Provide the [x, y] coordinate of the cell's center where the given text is located.  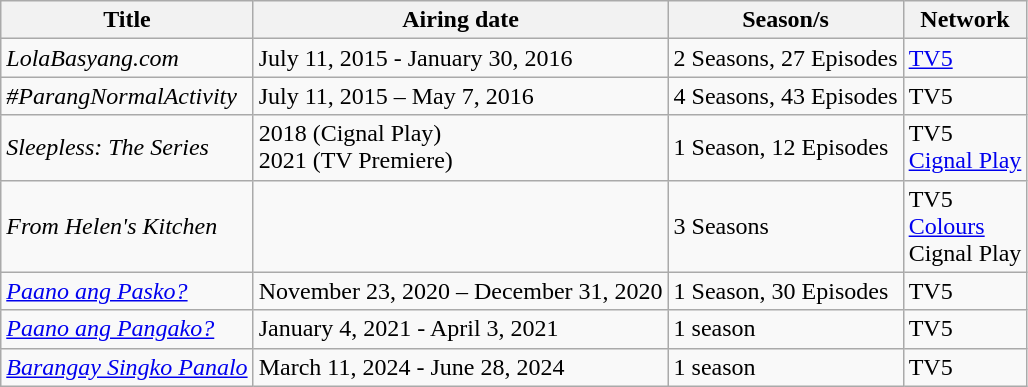
July 11, 2015 – May 7, 2016 [460, 96]
Airing date [460, 20]
2 Seasons, 27 Episodes [786, 58]
#ParangNormalActivity [127, 96]
3 Seasons [786, 226]
Title [127, 20]
March 11, 2024 - June 28, 2024 [460, 367]
From Helen's Kitchen [127, 226]
Paano ang Pangako? [127, 329]
Paano ang Pasko? [127, 291]
LolaBasyang.com [127, 58]
TV5Cignal Play [965, 148]
July 11, 2015 - January 30, 2016 [460, 58]
Sleepless: The Series [127, 148]
Network [965, 20]
1 Season, 30 Episodes [786, 291]
Season/s [786, 20]
1 Season, 12 Episodes [786, 148]
January 4, 2021 - April 3, 2021 [460, 329]
4 Seasons, 43 Episodes [786, 96]
Barangay Singko Panalo [127, 367]
2018 (Cignal Play)2021 (TV Premiere) [460, 148]
November 23, 2020 – December 31, 2020 [460, 291]
TV5ColoursCignal Play [965, 226]
